Return the [x, y] coordinate for the center point of the cell that contains the specified text.  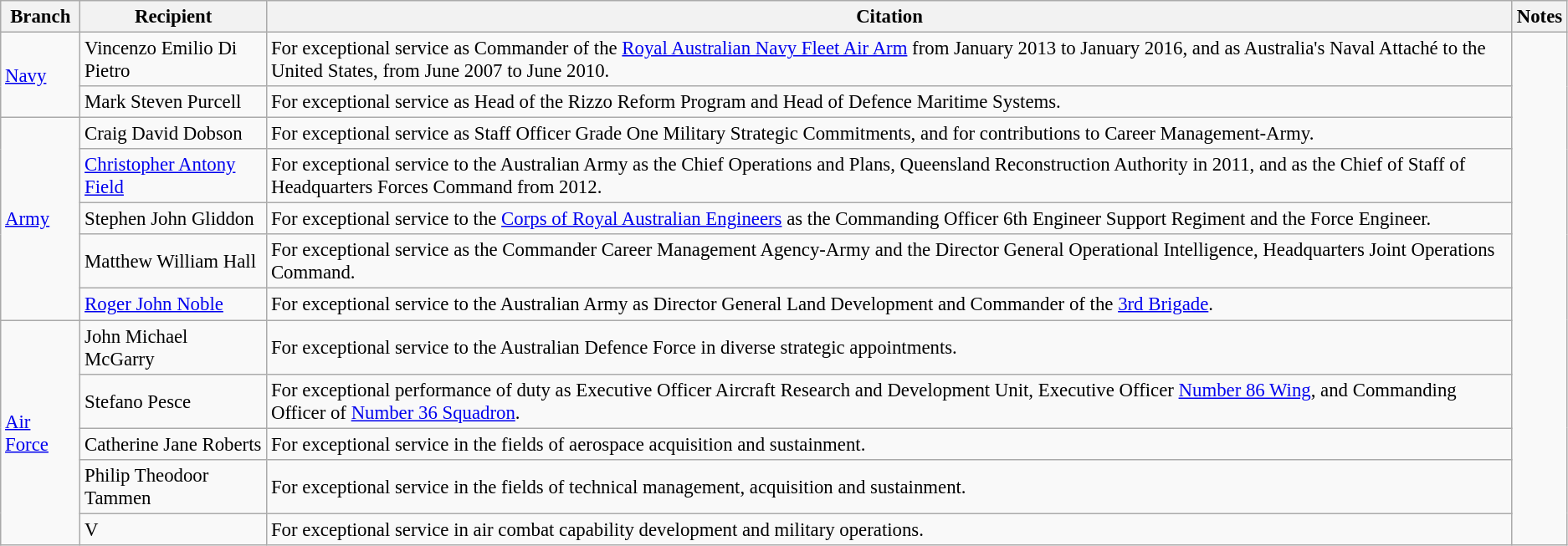
For exceptional service to the Australian Army as Director General Land Development and Commander of the 3rd Brigade. [890, 304]
Vincenzo Emilio Di Pietro [174, 60]
Mark Steven Purcell [174, 102]
Recipient [174, 17]
Matthew William Hall [174, 261]
Air Force [40, 433]
John Michael McGarry [174, 348]
For exceptional service to the Australian Defence Force in diverse strategic appointments. [890, 348]
Roger John Noble [174, 304]
Stefano Pesce [174, 401]
For exceptional service as Staff Officer Grade One Military Strategic Commitments, and for contributions to Career Management-Army. [890, 134]
For exceptional service as Head of the Rizzo Reform Program and Head of Defence Maritime Systems. [890, 102]
Craig David Dobson [174, 134]
Navy [40, 75]
Army [40, 219]
V [174, 529]
Philip Theodoor Tammen [174, 487]
Christopher Antony Field [174, 176]
For exceptional service in air combat capability development and military operations. [890, 529]
Citation [890, 17]
Branch [40, 17]
For exceptional service in the fields of aerospace acquisition and sustainment. [890, 444]
For exceptional service to the Corps of Royal Australian Engineers as the Commanding Officer 6th Engineer Support Regiment and the Force Engineer. [890, 219]
For exceptional service in the fields of technical management, acquisition and sustainment. [890, 487]
Notes [1540, 17]
Catherine Jane Roberts [174, 444]
Stephen John Gliddon [174, 219]
